Identify which cell holds the provided text, then report its (x, y) central coordinate. 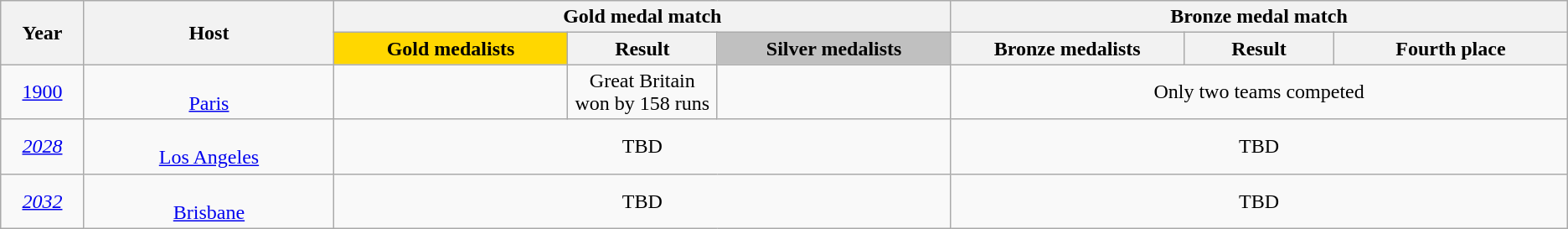
Host (209, 33)
Bronze medal match (1259, 17)
Paris (209, 92)
Fourth place (1451, 49)
Silver medalists (834, 49)
Year (42, 33)
Los Angeles (209, 146)
Gold medalists (451, 49)
Great Britain won by 158 runs (642, 92)
2032 (42, 201)
2028 (42, 146)
Gold medal match (642, 17)
1900 (42, 92)
Only two teams competed (1259, 92)
Brisbane (209, 201)
Bronze medalists (1067, 49)
